Identify which cell holds the provided text, then report its (X, Y) central coordinate. 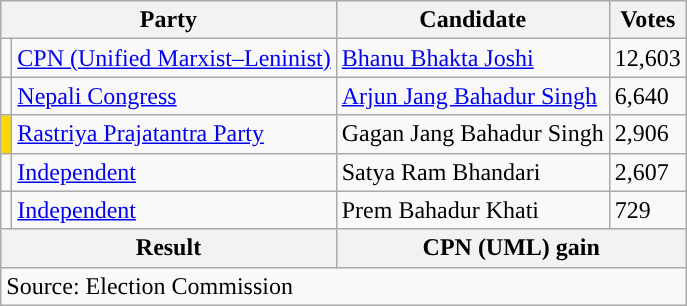
Candidate (472, 20)
CPN (UML) gain (511, 248)
Result (168, 248)
Rastriya Prajatantra Party (174, 134)
6,640 (648, 96)
Gagan Jang Bahadur Singh (472, 134)
2,906 (648, 134)
Party (168, 20)
12,603 (648, 58)
Bhanu Bhakta Joshi (472, 58)
Source: Election Commission (344, 286)
CPN (Unified Marxist–Leninist) (174, 58)
Arjun Jang Bahadur Singh (472, 96)
Prem Bahadur Khati (472, 210)
Nepali Congress (174, 96)
Votes (648, 20)
729 (648, 210)
Satya Ram Bhandari (472, 172)
2,607 (648, 172)
